Scan for the cell matching the given text and deliver its (X, Y) coordinate at center. 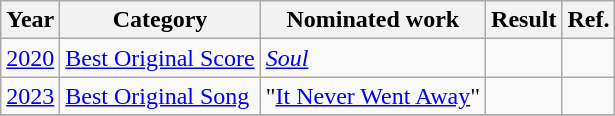
Category (160, 20)
Result (524, 20)
Best Original Song (160, 96)
Best Original Score (160, 58)
Soul (372, 58)
2020 (30, 58)
"It Never Went Away" (372, 96)
Ref. (588, 20)
2023 (30, 96)
Year (30, 20)
Nominated work (372, 20)
